For the text-containing cell, return its midpoint in (X, Y) coordinate format. 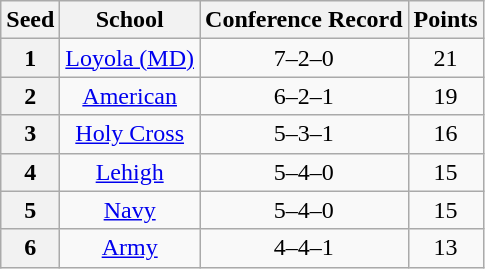
21 (446, 58)
Lehigh (130, 172)
Army (130, 248)
6–2–1 (304, 96)
4–4–1 (304, 248)
Holy Cross (130, 134)
American (130, 96)
6 (30, 248)
5–3–1 (304, 134)
19 (446, 96)
16 (446, 134)
13 (446, 248)
Navy (130, 210)
3 (30, 134)
Seed (30, 20)
7–2–0 (304, 58)
5 (30, 210)
Conference Record (304, 20)
School (130, 20)
4 (30, 172)
2 (30, 96)
Loyola (MD) (130, 58)
Points (446, 20)
1 (30, 58)
